Detect which cell encompasses the target text, then output its [x, y] center coordinate. 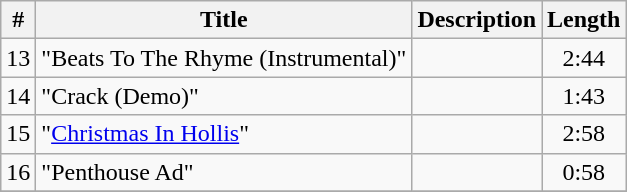
Length [584, 20]
"Beats To The Rhyme (Instrumental)" [224, 58]
"Christmas In Hollis" [224, 134]
0:58 [584, 172]
# [18, 20]
"Crack (Demo)" [224, 96]
2:44 [584, 58]
2:58 [584, 134]
"Penthouse Ad" [224, 172]
13 [18, 58]
1:43 [584, 96]
Title [224, 20]
16 [18, 172]
Description [477, 20]
15 [18, 134]
14 [18, 96]
